Search for the cell housing the specified text and yield its [x, y] center coordinate. 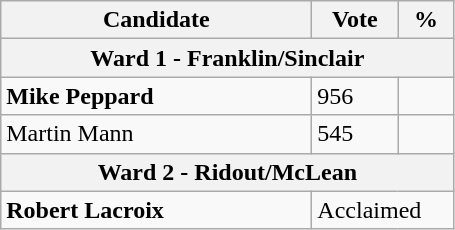
% [426, 20]
Acclaimed [383, 210]
Ward 1 - Franklin/Sinclair [228, 58]
Martin Mann [156, 134]
545 [355, 134]
Candidate [156, 20]
Vote [355, 20]
956 [355, 96]
Robert Lacroix [156, 210]
Mike Peppard [156, 96]
Ward 2 - Ridout/McLean [228, 172]
